Return (X, Y) of the center of cell containing provided text 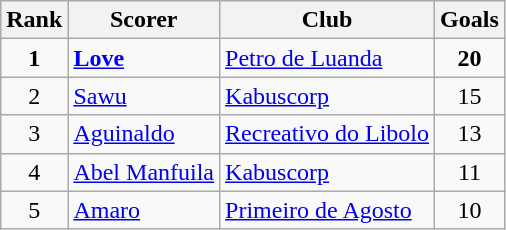
Rank (34, 20)
3 (34, 134)
Recreativo do Libolo (328, 134)
Goals (470, 20)
20 (470, 58)
Club (328, 20)
11 (470, 172)
15 (470, 96)
Scorer (144, 20)
10 (470, 210)
13 (470, 134)
Love (144, 58)
Primeiro de Agosto (328, 210)
Sawu (144, 96)
4 (34, 172)
1 (34, 58)
5 (34, 210)
Aguinaldo (144, 134)
Petro de Luanda (328, 58)
2 (34, 96)
Abel Manfuila (144, 172)
Amaro (144, 210)
